Search for the cell housing the specified text and yield its [x, y] center coordinate. 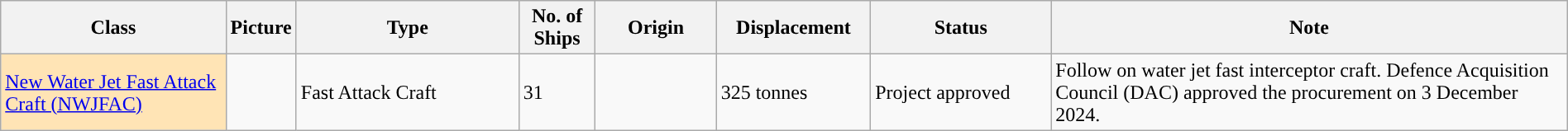
Type [407, 28]
31 [557, 92]
Status [961, 28]
Picture [261, 28]
Note [1309, 28]
Fast Attack Craft [407, 92]
Origin [656, 28]
No. of Ships [557, 28]
Follow on water jet fast interceptor craft. Defence Acquisition Council (DAC) approved the procurement on 3 December 2024. [1309, 92]
325 tonnes [794, 92]
Displacement [794, 28]
New Water Jet Fast Attack Craft (NWJFAC) [113, 92]
Class [113, 28]
Project approved [961, 92]
